Provide the [X, Y] coordinate of the cell's center where the given text is located.  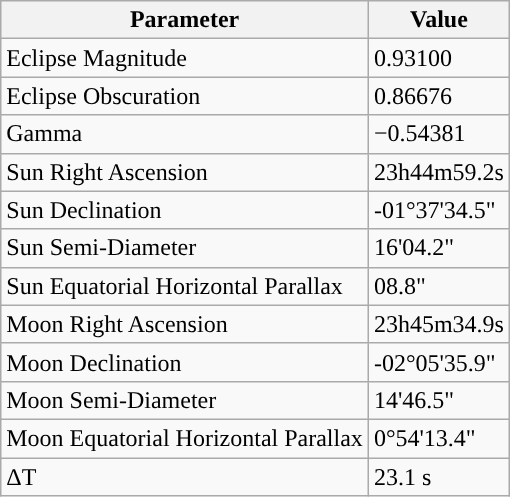
0.93100 [438, 58]
0.86676 [438, 96]
-01°37'34.5" [438, 210]
Eclipse Obscuration [185, 96]
23.1 s [438, 477]
Value [438, 20]
08.8" [438, 286]
0°54'13.4" [438, 438]
Sun Declination [185, 210]
Moon Equatorial Horizontal Parallax [185, 438]
16'04.2" [438, 248]
Sun Semi-Diameter [185, 248]
Gamma [185, 134]
14'46.5" [438, 400]
−0.54381 [438, 134]
Moon Right Ascension [185, 324]
Moon Semi-Diameter [185, 400]
23h44m59.2s [438, 172]
Parameter [185, 20]
Eclipse Magnitude [185, 58]
ΔT [185, 477]
Sun Equatorial Horizontal Parallax [185, 286]
Sun Right Ascension [185, 172]
-02°05'35.9" [438, 362]
Moon Declination [185, 362]
23h45m34.9s [438, 324]
